Return the (X, Y) coordinate for the center point of the cell that contains the specified text.  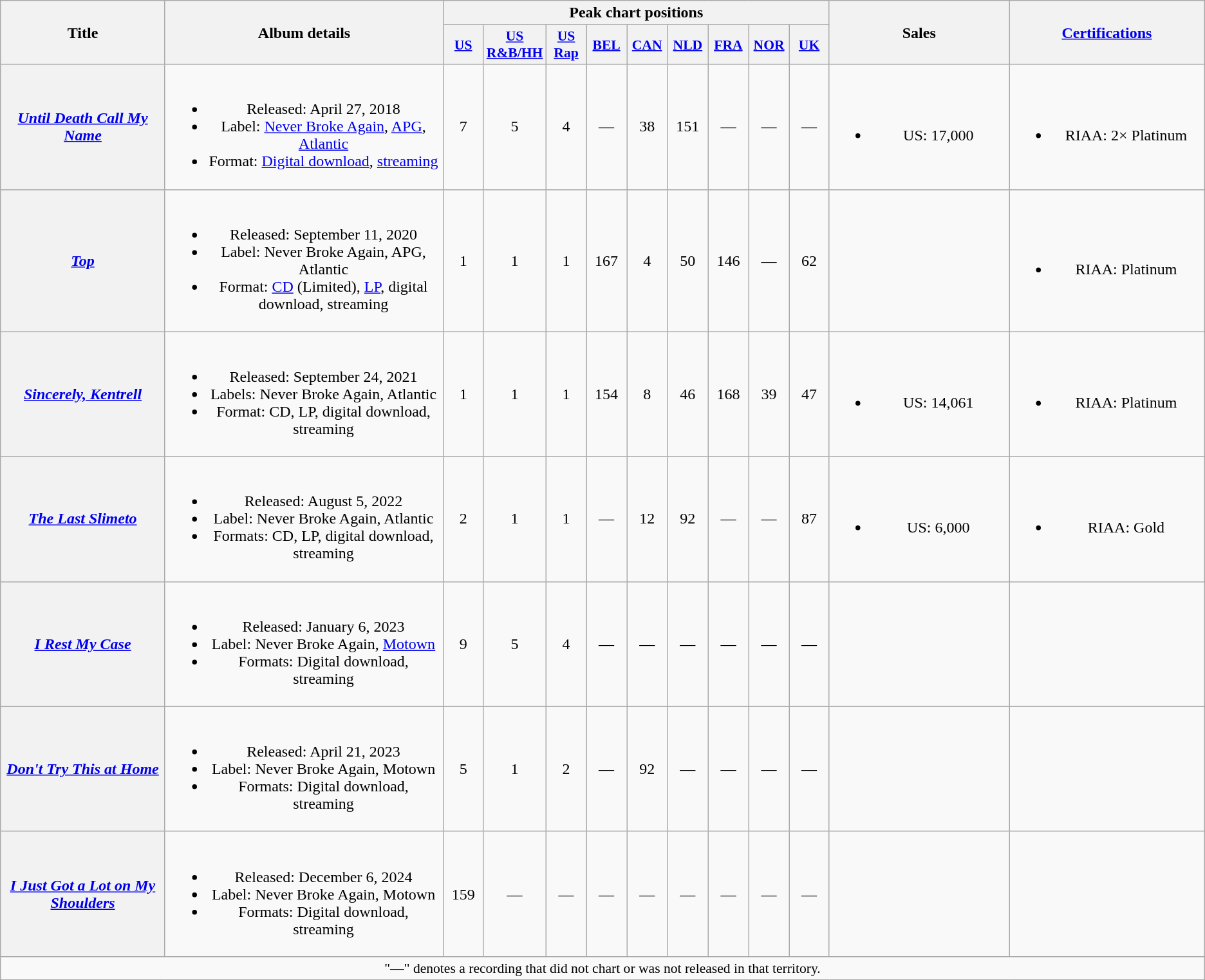
Released: April 21, 2023Label: Never Broke Again, MotownFormats: Digital download, streaming (304, 769)
Top (83, 260)
Until Death Call My Name (83, 127)
US (463, 45)
7 (463, 127)
UK (809, 45)
BEL (606, 45)
Sales (919, 32)
RIAA: Gold (1107, 519)
I Rest My Case (83, 644)
146 (729, 260)
167 (606, 260)
9 (463, 644)
47 (809, 394)
Released: December 6, 2024Label: Never Broke Again, MotownFormats: Digital download, streaming (304, 894)
The Last Slimeto (83, 519)
Released: September 11, 2020Label: Never Broke Again, APG, AtlanticFormat: CD (Limited), LP, digital download, streaming (304, 260)
NLD (687, 45)
Released: August 5, 2022Label: Never Broke Again, AtlanticFormats: CD, LP, digital download, streaming (304, 519)
US: 17,000 (919, 127)
USR&B/HH (515, 45)
Peak chart positions (636, 13)
"—" denotes a recording that did not chart or was not released in that territory. (602, 968)
RIAA: 2× Platinum (1107, 127)
NOR (769, 45)
Sincerely, Kentrell (83, 394)
Album details (304, 32)
Released: September 24, 2021Labels: Never Broke Again, AtlanticFormat: CD, LP, digital download, streaming (304, 394)
Released: January 6, 2023Label: Never Broke Again, MotownFormats: Digital download, streaming (304, 644)
Released: April 27, 2018Label: Never Broke Again, APG, AtlanticFormat: Digital download, streaming (304, 127)
62 (809, 260)
151 (687, 127)
8 (648, 394)
I Just Got a Lot on My Shoulders (83, 894)
168 (729, 394)
159 (463, 894)
FRA (729, 45)
38 (648, 127)
87 (809, 519)
50 (687, 260)
US: 14,061 (919, 394)
Don't Try This at Home (83, 769)
CAN (648, 45)
Certifications (1107, 32)
Title (83, 32)
39 (769, 394)
154 (606, 394)
USRap (566, 45)
46 (687, 394)
12 (648, 519)
US: 6,000 (919, 519)
